Capture the cell that displays the provided text and extract its (x, y) central coordinate. 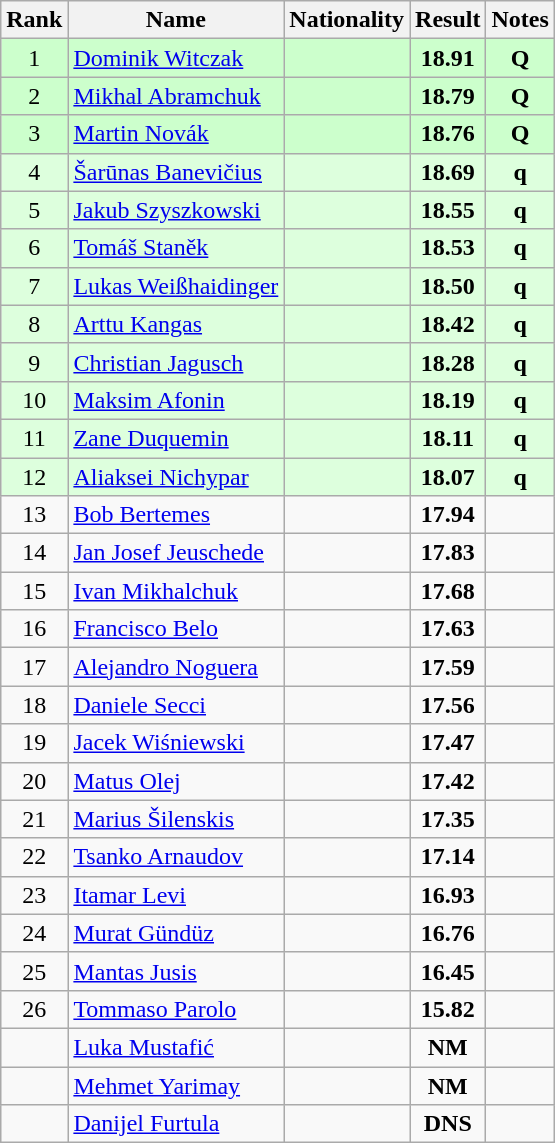
11 (34, 438)
Mantas Jusis (176, 971)
1 (34, 58)
18.28 (448, 362)
Tsanko Arnaudov (176, 857)
15.82 (448, 1009)
Ivan Mikhalchuk (176, 591)
17.35 (448, 819)
17.68 (448, 591)
6 (34, 248)
Murat Gündüz (176, 933)
Result (448, 20)
26 (34, 1009)
Danijel Furtula (176, 1124)
Nationality (347, 20)
18.53 (448, 248)
18.42 (448, 324)
Daniele Secci (176, 705)
Maksim Afonin (176, 400)
Tommaso Parolo (176, 1009)
18.19 (448, 400)
Tomáš Staněk (176, 248)
17.83 (448, 553)
18.69 (448, 172)
17.94 (448, 515)
17.59 (448, 667)
Name (176, 20)
DNS (448, 1124)
9 (34, 362)
18.79 (448, 96)
Jakub Szyszkowski (176, 210)
Šarūnas Banevičius (176, 172)
25 (34, 971)
2 (34, 96)
18.91 (448, 58)
Marius Šilenskis (176, 819)
12 (34, 477)
18 (34, 705)
Zane Duquemin (176, 438)
Lukas Weißhaidinger (176, 286)
Mikhal Abramchuk (176, 96)
22 (34, 857)
13 (34, 515)
Bob Bertemes (176, 515)
18.76 (448, 134)
21 (34, 819)
20 (34, 781)
17.42 (448, 781)
3 (34, 134)
7 (34, 286)
Jan Josef Jeuschede (176, 553)
Jacek Wiśniewski (176, 743)
18.07 (448, 477)
10 (34, 400)
14 (34, 553)
Rank (34, 20)
Alejandro Noguera (176, 667)
Francisco Belo (176, 629)
18.11 (448, 438)
15 (34, 591)
17.63 (448, 629)
16.45 (448, 971)
18.55 (448, 210)
4 (34, 172)
16 (34, 629)
Aliaksei Nichypar (176, 477)
16.76 (448, 933)
Notes (520, 20)
Christian Jagusch (176, 362)
17.56 (448, 705)
17.14 (448, 857)
Luka Mustafić (176, 1047)
8 (34, 324)
Matus Olej (176, 781)
24 (34, 933)
19 (34, 743)
23 (34, 895)
17 (34, 667)
Martin Novák (176, 134)
Arttu Kangas (176, 324)
16.93 (448, 895)
5 (34, 210)
18.50 (448, 286)
Mehmet Yarimay (176, 1085)
Dominik Witczak (176, 58)
Itamar Levi (176, 895)
17.47 (448, 743)
